Find where the given text appears and provide that cell's center as [X, Y] coordinate. 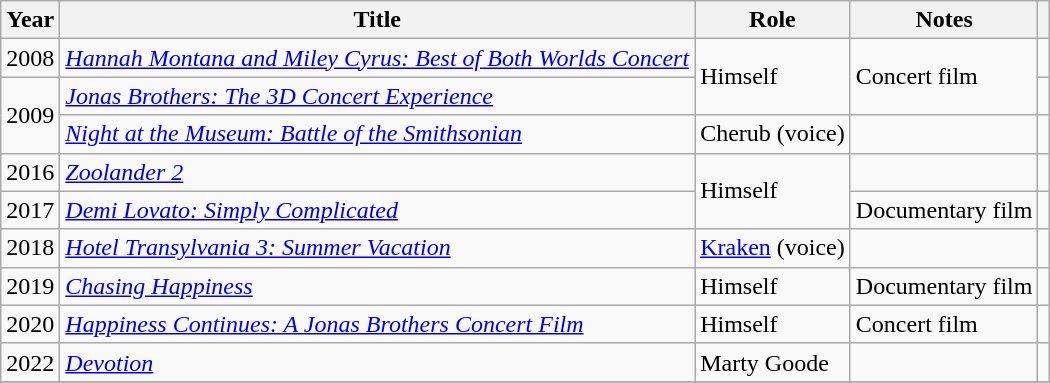
Role [773, 20]
2018 [30, 248]
2017 [30, 210]
Hotel Transylvania 3: Summer Vacation [378, 248]
Marty Goode [773, 362]
2022 [30, 362]
Year [30, 20]
2016 [30, 172]
Hannah Montana and Miley Cyrus: Best of Both Worlds Concert [378, 58]
Happiness Continues: A Jonas Brothers Concert Film [378, 324]
2008 [30, 58]
Zoolander 2 [378, 172]
2020 [30, 324]
Notes [944, 20]
Title [378, 20]
Jonas Brothers: The 3D Concert Experience [378, 96]
Chasing Happiness [378, 286]
Devotion [378, 362]
Cherub (voice) [773, 134]
2019 [30, 286]
Demi Lovato: Simply Complicated [378, 210]
Night at the Museum: Battle of the Smithsonian [378, 134]
Kraken (voice) [773, 248]
2009 [30, 115]
